Return the [X, Y] coordinate for the center point of the cell that contains the specified text.  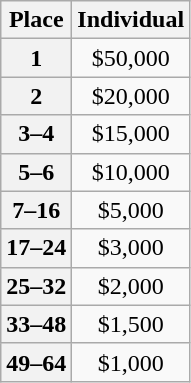
Individual [131, 20]
17–24 [36, 248]
$5,000 [131, 210]
Place [36, 20]
33–48 [36, 324]
5–6 [36, 172]
$20,000 [131, 96]
$50,000 [131, 58]
$10,000 [131, 172]
3–4 [36, 134]
$15,000 [131, 134]
2 [36, 96]
$2,000 [131, 286]
$1,500 [131, 324]
$3,000 [131, 248]
25–32 [36, 286]
7–16 [36, 210]
$1,000 [131, 362]
1 [36, 58]
49–64 [36, 362]
